Provide the [x, y] coordinate of the cell's center where the given text is located.  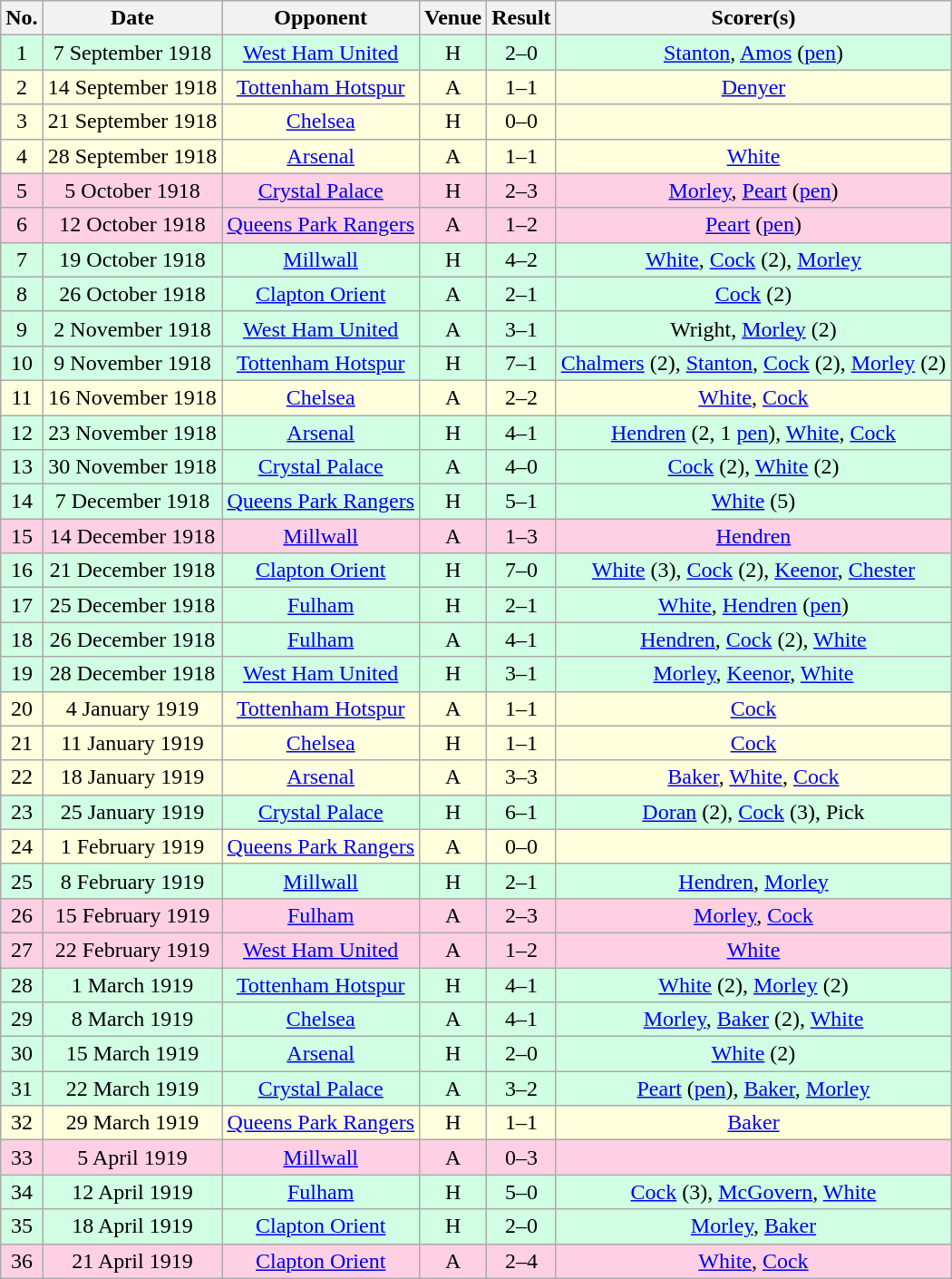
23 [22, 812]
5 October 1918 [132, 190]
2 November 1918 [132, 328]
Cock (2) [753, 294]
18 April 1919 [132, 1226]
15 February 1919 [132, 915]
22 March 1919 [132, 1089]
32 [22, 1123]
14 December 1918 [132, 536]
20 [22, 708]
10 [22, 363]
7–1 [521, 363]
16 November 1918 [132, 397]
23 November 1918 [132, 433]
25 January 1919 [132, 812]
13 [22, 467]
No. [22, 18]
White (5) [753, 502]
15 March 1919 [132, 1054]
Denyer [753, 87]
35 [22, 1226]
15 [22, 536]
29 [22, 1020]
4–0 [521, 467]
Peart (pen), Baker, Morley [753, 1089]
28 December 1918 [132, 674]
White, Cock (2), Morley [753, 259]
11 January 1919 [132, 743]
3–3 [521, 777]
7–0 [521, 571]
34 [22, 1192]
28 September 1918 [132, 156]
16 [22, 571]
White (2) [753, 1054]
21 September 1918 [132, 122]
21 December 1918 [132, 571]
11 [22, 397]
Morley, Baker (2), White [753, 1020]
5 April 1919 [132, 1157]
12 [22, 433]
8 [22, 294]
22 February 1919 [132, 950]
18 January 1919 [132, 777]
4 January 1919 [132, 708]
Baker [753, 1123]
Peart (pen) [753, 225]
1–3 [521, 536]
6 [22, 225]
27 [22, 950]
25 [22, 881]
5–0 [521, 1192]
3 [22, 122]
Chalmers (2), Stanton, Cock (2), Morley (2) [753, 363]
30 November 1918 [132, 467]
26 October 1918 [132, 294]
2–4 [521, 1261]
Doran (2), Cock (3), Pick [753, 812]
1 [22, 53]
14 September 1918 [132, 87]
1 March 1919 [132, 984]
Hendren, Morley [753, 881]
7 September 1918 [132, 53]
22 [22, 777]
12 April 1919 [132, 1192]
26 [22, 915]
8 March 1919 [132, 1020]
8 February 1919 [132, 881]
33 [22, 1157]
7 December 1918 [132, 502]
Cock (2), White (2) [753, 467]
Date [132, 18]
2 [22, 87]
Result [521, 18]
3–2 [521, 1089]
Morley, Keenor, White [753, 674]
31 [22, 1089]
14 [22, 502]
Hendren (2, 1 pen), White, Cock [753, 433]
36 [22, 1261]
19 [22, 674]
Wright, Morley (2) [753, 328]
30 [22, 1054]
4–2 [521, 259]
17 [22, 605]
5–1 [521, 502]
Morley, Cock [753, 915]
Venue [453, 18]
26 December 1918 [132, 639]
Scorer(s) [753, 18]
24 [22, 846]
Cock (3), McGovern, White [753, 1192]
2–2 [521, 397]
28 [22, 984]
9 November 1918 [132, 363]
0–3 [521, 1157]
19 October 1918 [132, 259]
White (2), Morley (2) [753, 984]
4 [22, 156]
7 [22, 259]
White, Hendren (pen) [753, 605]
Morley, Peart (pen) [753, 190]
White (3), Cock (2), Keenor, Chester [753, 571]
5 [22, 190]
12 October 1918 [132, 225]
Stanton, Amos (pen) [753, 53]
1 February 1919 [132, 846]
Morley, Baker [753, 1226]
21 [22, 743]
6–1 [521, 812]
Hendren [753, 536]
29 March 1919 [132, 1123]
9 [22, 328]
18 [22, 639]
25 December 1918 [132, 605]
Hendren, Cock (2), White [753, 639]
Baker, White, Cock [753, 777]
21 April 1919 [132, 1261]
Opponent [321, 18]
